Scan for the cell matching the given text and deliver its [X, Y] coordinate at center. 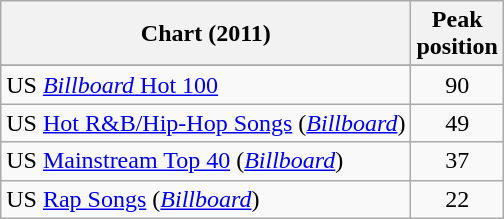
90 [457, 85]
US Mainstream Top 40 (Billboard) [206, 161]
Chart (2011) [206, 34]
US Hot R&B/Hip-Hop Songs (Billboard) [206, 123]
37 [457, 161]
Peakposition [457, 34]
49 [457, 123]
US Billboard Hot 100 [206, 85]
22 [457, 199]
US Rap Songs (Billboard) [206, 199]
